Return [x, y] of the center of cell containing provided text 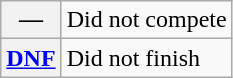
DNF [31, 58]
Did not finish [146, 58]
Did not compete [146, 20]
— [31, 20]
